For the text-containing cell, return its midpoint in [X, Y] coordinate format. 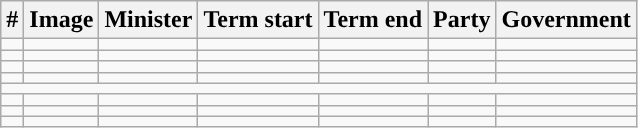
Government [566, 20]
# [12, 20]
Term end [373, 20]
Party [462, 20]
Term start [258, 20]
Minister [148, 20]
Image [62, 20]
